Search for the cell housing the specified text and yield its (x, y) center coordinate. 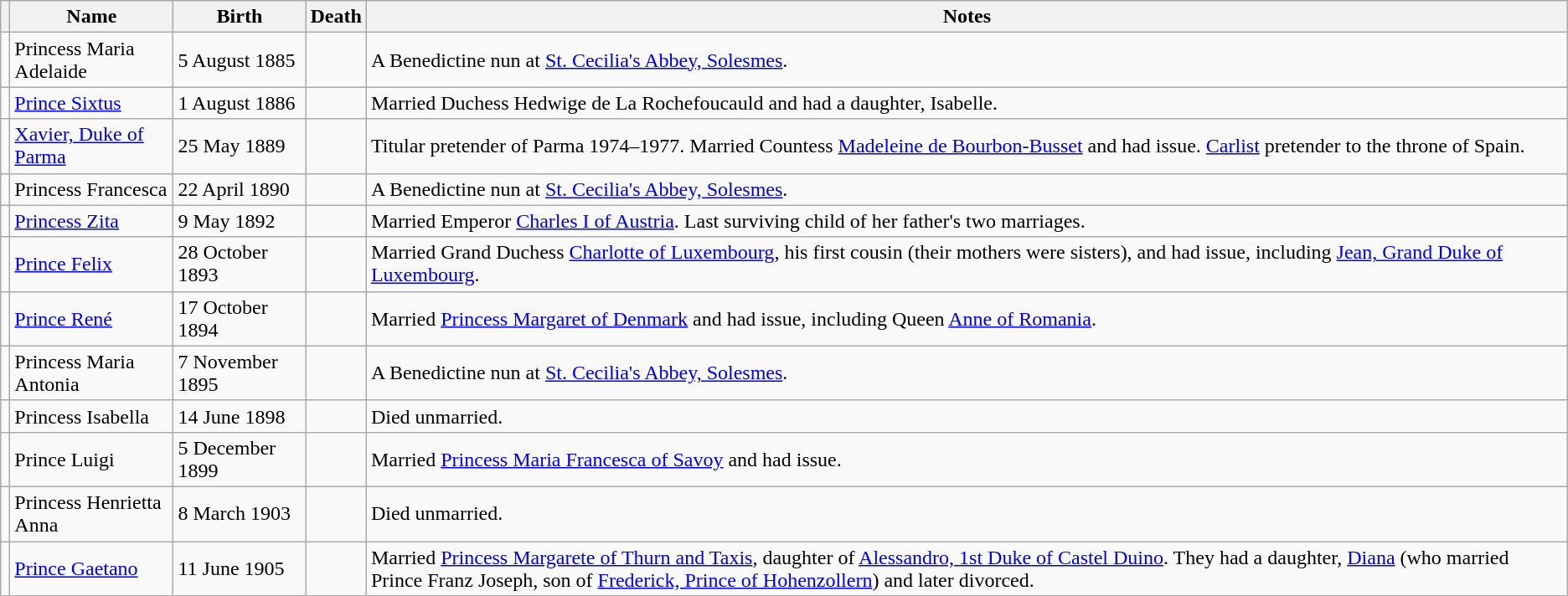
5 December 1899 (240, 459)
25 May 1889 (240, 146)
8 March 1903 (240, 514)
Princess Zita (92, 221)
Married Princess Margaret of Denmark and had issue, including Queen Anne of Romania. (967, 318)
Princess Isabella (92, 416)
Princess Francesca (92, 189)
Prince Felix (92, 265)
9 May 1892 (240, 221)
14 June 1898 (240, 416)
Married Duchess Hedwige de La Rochefoucauld and had a daughter, Isabelle. (967, 103)
Princess Maria Antonia (92, 373)
28 October 1893 (240, 265)
Name (92, 17)
Prince Gaetano (92, 568)
Titular pretender of Parma 1974–1977. Married Countess Madeleine de Bourbon-Busset and had issue. Carlist pretender to the throne of Spain. (967, 146)
Xavier, Duke of Parma (92, 146)
Notes (967, 17)
Married Princess Maria Francesca of Savoy and had issue. (967, 459)
Death (336, 17)
1 August 1886 (240, 103)
5 August 1885 (240, 60)
Princess Henrietta Anna (92, 514)
Prince René (92, 318)
Prince Luigi (92, 459)
Birth (240, 17)
Prince Sixtus (92, 103)
11 June 1905 (240, 568)
Married Emperor Charles I of Austria. Last surviving child of her father's two marriages. (967, 221)
17 October 1894 (240, 318)
22 April 1890 (240, 189)
7 November 1895 (240, 373)
Princess Maria Adelaide (92, 60)
